Determine the [x, y] coordinate at the center of the cell enclosing the given text.  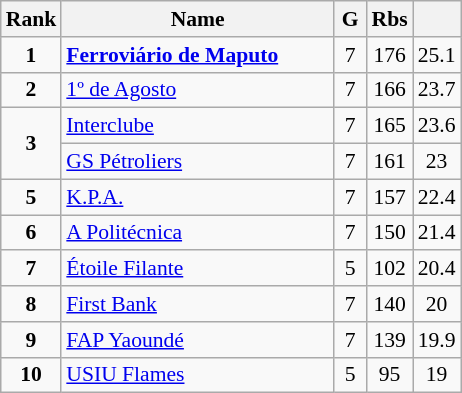
95 [390, 375]
20 [437, 304]
102 [390, 269]
176 [390, 55]
8 [32, 304]
6 [32, 233]
Rbs [390, 19]
K.P.A. [198, 197]
25.1 [437, 55]
20.4 [437, 269]
Étoile Filante [198, 269]
19.9 [437, 340]
10 [32, 375]
USIU Flames [198, 375]
22.4 [437, 197]
165 [390, 126]
GS Pétroliers [198, 162]
150 [390, 233]
3 [32, 144]
1 [32, 55]
2 [32, 90]
A Politécnica [198, 233]
23.6 [437, 126]
23 [437, 162]
FAP Yaoundé [198, 340]
139 [390, 340]
Name [198, 19]
9 [32, 340]
First Bank [198, 304]
Rank [32, 19]
23.7 [437, 90]
G [350, 19]
161 [390, 162]
Interclube [198, 126]
Ferroviário de Maputo [198, 55]
21.4 [437, 233]
166 [390, 90]
157 [390, 197]
19 [437, 375]
1º de Agosto [198, 90]
140 [390, 304]
